Determine the (X, Y) coordinate at the center of the cell enclosing the given text.  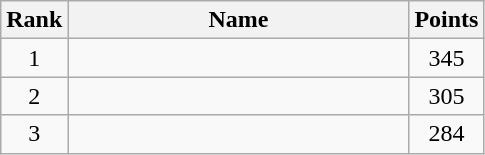
3 (34, 134)
2 (34, 96)
345 (446, 58)
284 (446, 134)
Name (238, 20)
Rank (34, 20)
1 (34, 58)
305 (446, 96)
Points (446, 20)
